Find where the given text appears and provide that cell's center as [X, Y] coordinate. 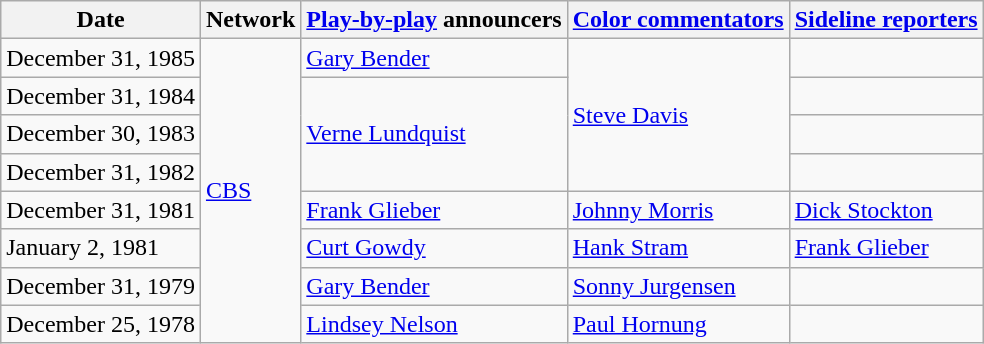
December 31, 1982 [101, 172]
December 31, 1981 [101, 210]
Date [101, 20]
December 31, 1984 [101, 96]
Color commentators [678, 20]
Paul Hornung [678, 324]
Johnny Morris [678, 210]
Curt Gowdy [434, 248]
Sonny Jurgensen [678, 286]
Network [250, 20]
Dick Stockton [886, 210]
December 30, 1983 [101, 134]
January 2, 1981 [101, 248]
December 31, 1985 [101, 58]
Verne Lundquist [434, 134]
CBS [250, 191]
Sideline reporters [886, 20]
December 25, 1978 [101, 324]
December 31, 1979 [101, 286]
Play-by-play announcers [434, 20]
Hank Stram [678, 248]
Steve Davis [678, 115]
Lindsey Nelson [434, 324]
